From the cell containing the given text, extract its center point as (X, Y) coordinate. 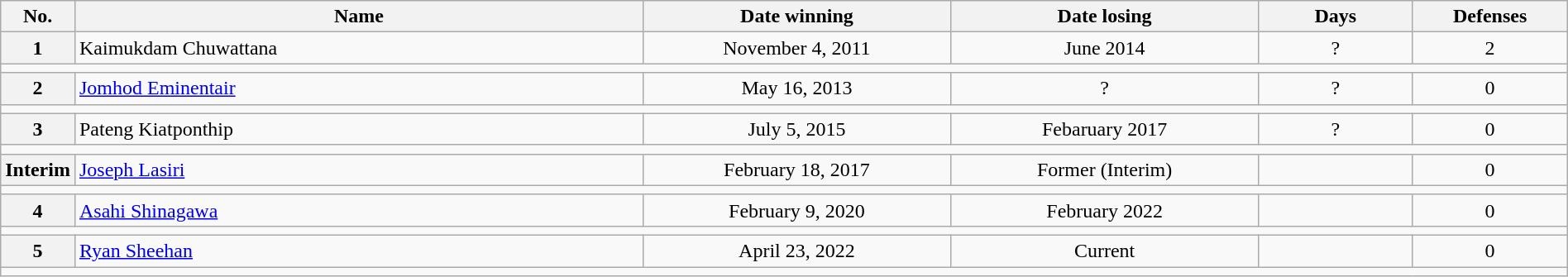
4 (38, 210)
Asahi Shinagawa (359, 210)
February 2022 (1105, 210)
Former (Interim) (1105, 170)
3 (38, 129)
Interim (38, 170)
Date winning (796, 17)
Defenses (1490, 17)
Ryan Sheehan (359, 251)
February 9, 2020 (796, 210)
No. (38, 17)
Kaimukdam Chuwattana (359, 48)
Febaruary 2017 (1105, 129)
November 4, 2011 (796, 48)
1 (38, 48)
July 5, 2015 (796, 129)
April 23, 2022 (796, 251)
Jomhod Eminentair (359, 88)
June 2014 (1105, 48)
Days (1336, 17)
Current (1105, 251)
February 18, 2017 (796, 170)
May 16, 2013 (796, 88)
Pateng Kiatponthip (359, 129)
Name (359, 17)
Date losing (1105, 17)
5 (38, 251)
Joseph Lasiri (359, 170)
